Return (X, Y) of the center of cell containing provided text 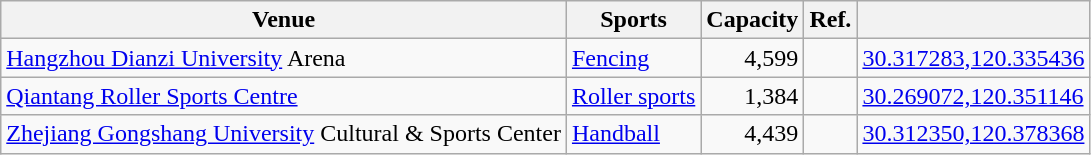
4,439 (752, 134)
Venue (284, 20)
Ref. (830, 20)
Capacity (752, 20)
Sports (633, 20)
30.312350,120.378368 (974, 134)
Zhejiang Gongshang University Cultural & Sports Center (284, 134)
4,599 (752, 58)
30.317283,120.335436 (974, 58)
Roller sports (633, 96)
Handball (633, 134)
Qiantang Roller Sports Centre (284, 96)
Hangzhou Dianzi University Arena (284, 58)
30.269072,120.351146 (974, 96)
Fencing (633, 58)
1,384 (752, 96)
